For the text-containing cell, return its midpoint in (x, y) coordinate format. 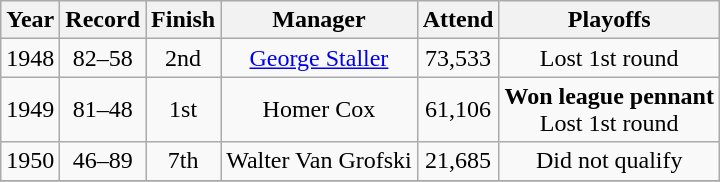
46–89 (103, 161)
Attend (458, 20)
Walter Van Grofski (320, 161)
81–48 (103, 110)
1st (184, 110)
1949 (30, 110)
Finish (184, 20)
2nd (184, 58)
82–58 (103, 58)
21,685 (458, 161)
Record (103, 20)
Homer Cox (320, 110)
Lost 1st round (609, 58)
61,106 (458, 110)
Did not qualify (609, 161)
1948 (30, 58)
Manager (320, 20)
73,533 (458, 58)
Playoffs (609, 20)
7th (184, 161)
Won league pennantLost 1st round (609, 110)
George Staller (320, 58)
Year (30, 20)
1950 (30, 161)
